Determine the (X, Y) coordinate at the center of the cell enclosing the given text.  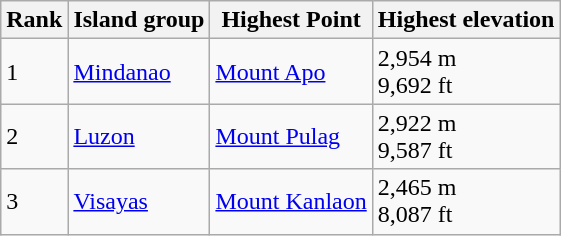
2,465 m8,087 ft (466, 202)
Mount Kanlaon (291, 202)
Island group (139, 20)
2 (34, 136)
Highest elevation (466, 20)
Highest Point (291, 20)
Mount Apo (291, 72)
Mindanao (139, 72)
Visayas (139, 202)
2,922 m9,587 ft (466, 136)
3 (34, 202)
Mount Pulag (291, 136)
Luzon (139, 136)
2,954 m9,692 ft (466, 72)
Rank (34, 20)
1 (34, 72)
